Determine the [x, y] coordinate at the center of the cell enclosing the given text.  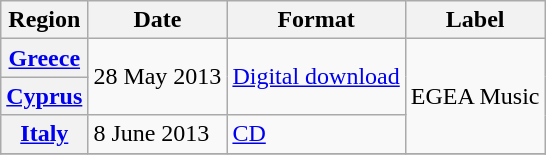
Region [44, 20]
Label [475, 20]
Cyprus [44, 96]
EGEA Music [475, 96]
8 June 2013 [158, 134]
CD [316, 134]
Digital download [316, 77]
Greece [44, 58]
Format [316, 20]
Date [158, 20]
28 May 2013 [158, 77]
Italy [44, 134]
